Locate the cell with the specified text and output its (x, y) center coordinate. 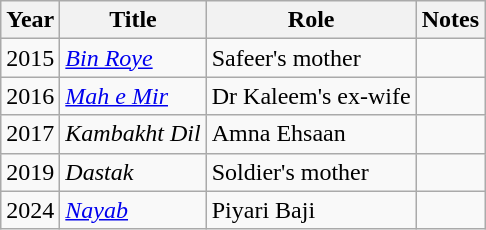
2016 (30, 96)
Nayab (133, 210)
Notes (450, 20)
Role (311, 20)
Safeer's mother (311, 58)
Amna Ehsaan (311, 134)
Kambakht Dil (133, 134)
2019 (30, 172)
Soldier's mother (311, 172)
Dr Kaleem's ex-wife (311, 96)
Mah e Mir (133, 96)
Dastak (133, 172)
Bin Roye (133, 58)
2017 (30, 134)
Year (30, 20)
Piyari Baji (311, 210)
2015 (30, 58)
2024 (30, 210)
Title (133, 20)
